Detect which cell encompasses the target text, then output its [x, y] center coordinate. 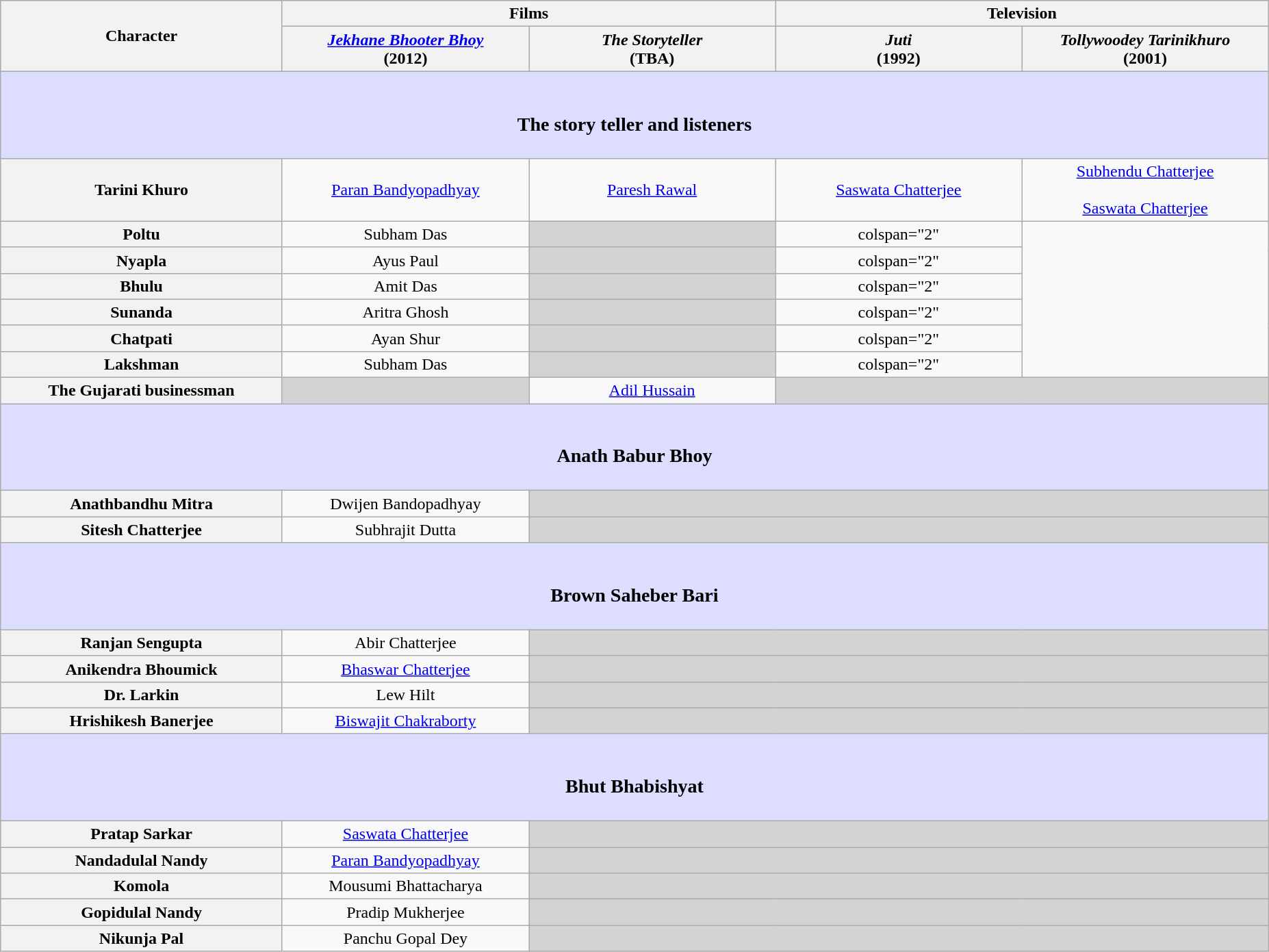
Pradip Mukherjee [405, 912]
Bhaswar Chatterjee [405, 669]
Sitesh Chatterjee [142, 530]
Anikendra Bhoumick [142, 669]
Aritra Ghosh [405, 312]
Juti(1992) [899, 49]
Ayan Shur [405, 338]
Nikunja Pal [142, 938]
Chatpati [142, 338]
Films [528, 14]
Adil Hussain [652, 391]
Lakshman [142, 364]
Character [142, 36]
The Storyteller(TBA) [652, 49]
Bhulu [142, 286]
Tarini Khuro [142, 190]
Tollywoodey Tarinikhuro(2001) [1145, 49]
Panchu Gopal Dey [405, 938]
Nandadulal Nandy [142, 860]
Dr. Larkin [142, 695]
Sunanda [142, 312]
Brown Saheber Bari [634, 586]
Biswajit Chakraborty [405, 721]
Poltu [142, 234]
Komola [142, 886]
Jekhane Bhooter Bhoy(2012) [405, 49]
Ayus Paul [405, 260]
The story teller and listeners [634, 115]
Ranjan Sengupta [142, 643]
Anath Babur Bhoy [634, 448]
Anathbandhu Mitra [142, 504]
Subhendu ChatterjeeSaswata Chatterjee [1145, 190]
Television [1022, 14]
Mousumi Bhattacharya [405, 886]
Dwijen Bandopadhyay [405, 504]
Amit Das [405, 286]
Gopidulal Nandy [142, 912]
Bhut Bhabishyat [634, 777]
Paresh Rawal [652, 190]
Pratap Sarkar [142, 834]
Subhrajit Dutta [405, 530]
Nyapla [142, 260]
Abir Chatterjee [405, 643]
Hrishikesh Banerjee [142, 721]
The Gujarati businessman [142, 391]
Lew Hilt [405, 695]
